Return the (X, Y) coordinate for the center point of the cell that contains the specified text.  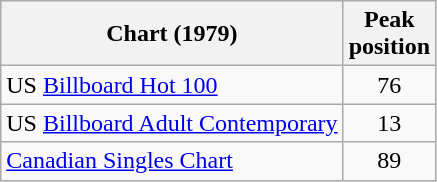
US Billboard Hot 100 (172, 85)
Canadian Singles Chart (172, 161)
Peakposition (389, 34)
Chart (1979) (172, 34)
76 (389, 85)
13 (389, 123)
US Billboard Adult Contemporary (172, 123)
89 (389, 161)
